From the cell containing the given text, extract its center point as [X, Y] coordinate. 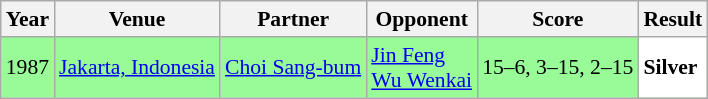
Jakarta, Indonesia [137, 68]
Venue [137, 19]
Result [672, 19]
15–6, 3–15, 2–15 [558, 68]
Silver [672, 68]
1987 [28, 68]
Choi Sang-bum [293, 68]
Year [28, 19]
Partner [293, 19]
Score [558, 19]
Jin Feng Wu Wenkai [422, 68]
Opponent [422, 19]
